Scan for the cell matching the given text and deliver its (X, Y) coordinate at center. 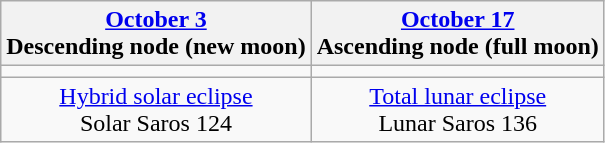
October 3Descending node (new moon) (156, 34)
Hybrid solar eclipseSolar Saros 124 (156, 110)
October 17Ascending node (full moon) (458, 34)
Total lunar eclipseLunar Saros 136 (458, 110)
